Detect which cell encompasses the target text, then output its (x, y) center coordinate. 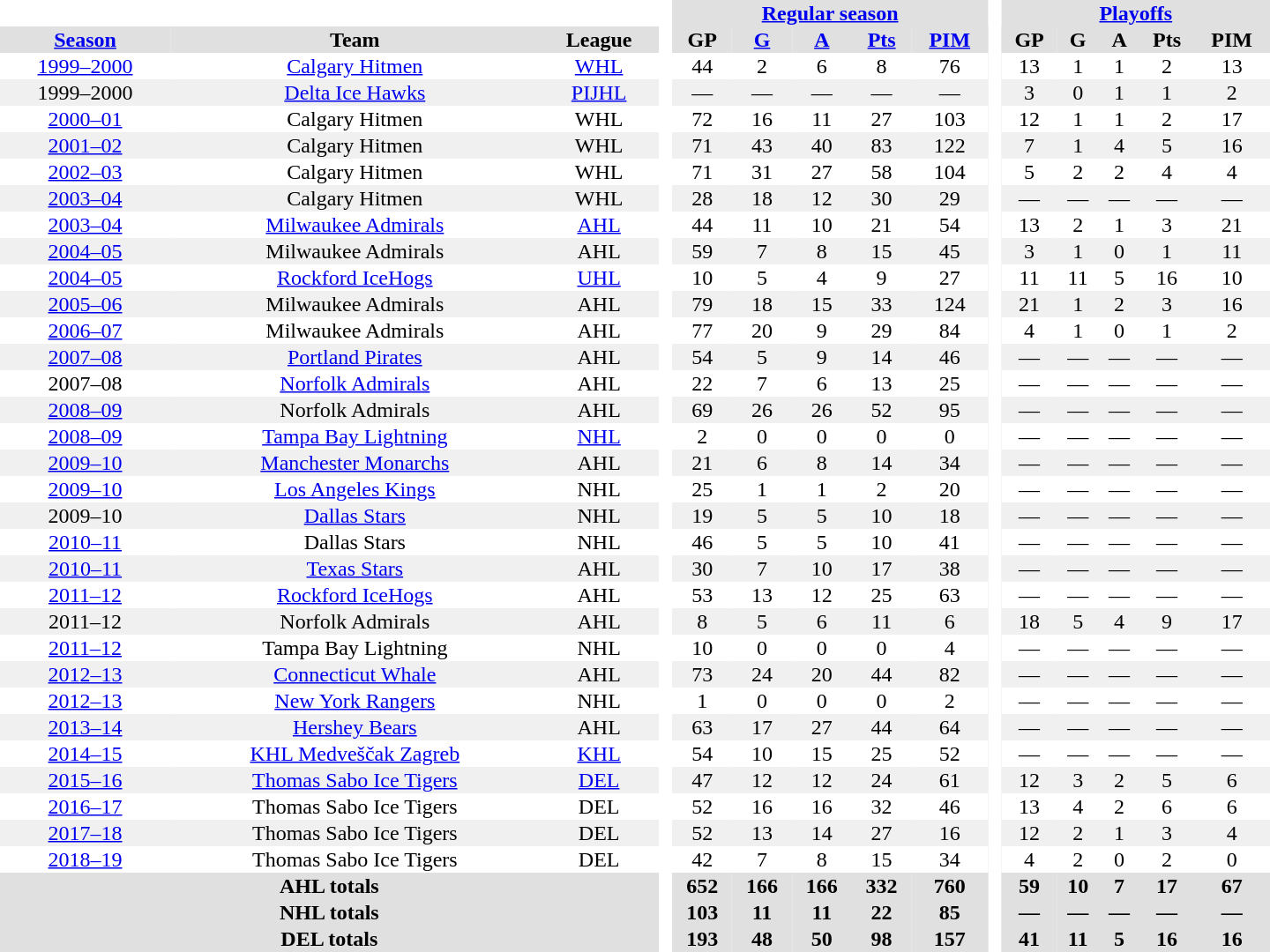
2017–18 (85, 833)
2000–01 (85, 119)
95 (950, 410)
79 (702, 304)
43 (762, 145)
2006–07 (85, 331)
38 (950, 569)
64 (950, 727)
2001–02 (85, 145)
47 (702, 780)
2014–15 (85, 754)
Connecticut Whale (355, 674)
KHL Medveščak Zagreb (355, 754)
48 (762, 939)
Manchester Monarchs (355, 463)
124 (950, 304)
760 (950, 886)
61 (950, 780)
UHL (600, 278)
85 (950, 912)
2015–16 (85, 780)
Hershey Bears (355, 727)
98 (882, 939)
Team (355, 40)
KHL (600, 754)
Regular season (830, 13)
53 (702, 595)
332 (882, 886)
NHL totals (330, 912)
32 (882, 807)
PIJHL (600, 93)
73 (702, 674)
Texas Stars (355, 569)
2016–17 (85, 807)
DEL totals (330, 939)
193 (702, 939)
82 (950, 674)
Playoffs (1136, 13)
69 (702, 410)
AHL totals (330, 886)
83 (882, 145)
157 (950, 939)
67 (1231, 886)
33 (882, 304)
2013–14 (85, 727)
122 (950, 145)
42 (702, 859)
New York Rangers (355, 701)
2018–19 (85, 859)
Los Angeles Kings (355, 489)
Portland Pirates (355, 357)
19 (702, 516)
40 (822, 145)
58 (882, 172)
50 (822, 939)
76 (950, 66)
104 (950, 172)
72 (702, 119)
77 (702, 331)
2005–06 (85, 304)
84 (950, 331)
45 (950, 251)
652 (702, 886)
League (600, 40)
Season (85, 40)
31 (762, 172)
2002–03 (85, 172)
Delta Ice Hawks (355, 93)
28 (702, 198)
